Search for the cell housing the specified text and yield its (x, y) center coordinate. 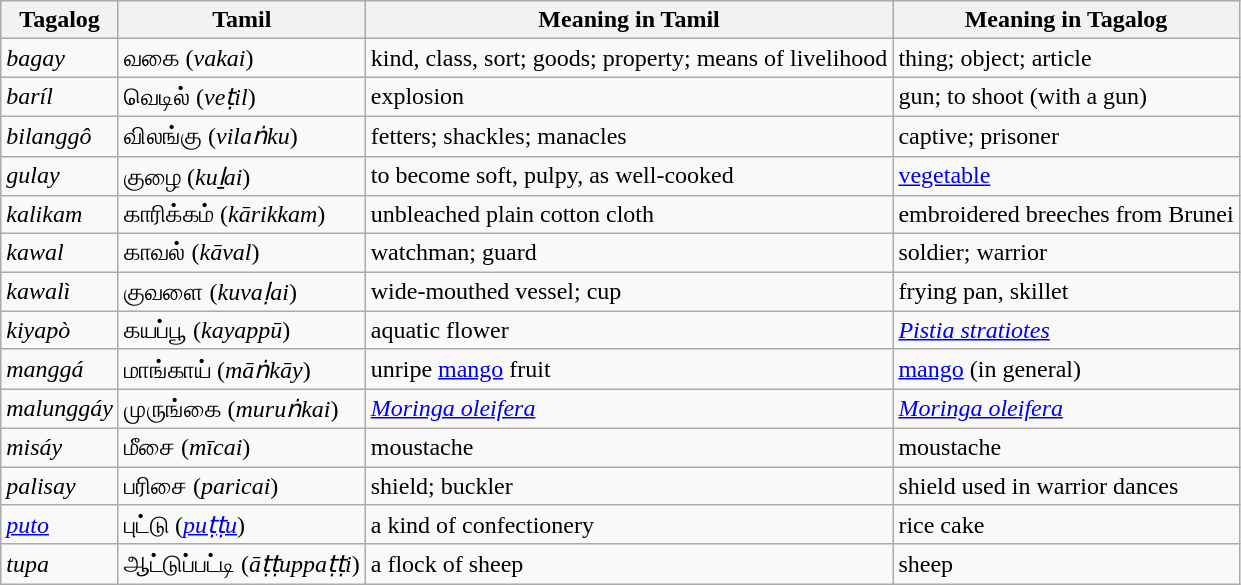
மாங்காய் (māṅkāy) (242, 369)
குழை (kuḻai) (242, 176)
kalikam (60, 215)
bilanggô (60, 136)
பரிசை (paricai) (242, 485)
explosion (629, 97)
fetters; shackles; manacles (629, 136)
aquatic flower (629, 330)
கயப்பூ (kayappū) (242, 330)
புட்டு (puṭṭu) (242, 525)
காவல் (kāval) (242, 253)
a flock of sheep (629, 564)
malunggáy (60, 409)
tupa (60, 564)
rice cake (1066, 525)
manggá (60, 369)
bagay (60, 58)
puto (60, 525)
kawalì (60, 292)
watchman; guard (629, 253)
sheep (1066, 564)
to become soft, pulpy, as well-cooked (629, 176)
gun; to shoot (with a gun) (1066, 97)
Tagalog (60, 20)
முருங்கை (muruṅkai) (242, 409)
வெடில் (veṭil) (242, 97)
soldier; warrior (1066, 253)
விலங்கு (vilaṅku) (242, 136)
Tamil (242, 20)
காரிக்கம் (kārikkam) (242, 215)
வகை (vakai) (242, 58)
shield used in warrior dances (1066, 485)
kawal (60, 253)
kiyapò (60, 330)
palisay (60, 485)
thing; object; article (1066, 58)
Meaning in Tamil (629, 20)
shield; buckler (629, 485)
Meaning in Tagalog (1066, 20)
captive; prisoner (1066, 136)
mango (in general) (1066, 369)
embroidered breeches from Brunei (1066, 215)
wide-mouthed vessel; cup (629, 292)
unripe mango fruit (629, 369)
vegetable (1066, 176)
kind, class, sort; goods; property; means of livelihood (629, 58)
misáy (60, 447)
frying pan, skillet (1066, 292)
a kind of confectionery (629, 525)
gulay (60, 176)
குவளை (kuvaḷai) (242, 292)
ஆட்டுப்பட்டி (āṭṭuppaṭṭi) (242, 564)
unbleached plain cotton cloth (629, 215)
Pistia stratiotes (1066, 330)
மீசை (mīcai) (242, 447)
baríl (60, 97)
